Identify which cell holds the provided text, then report its [X, Y] central coordinate. 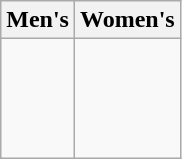
Men's [38, 20]
Women's [127, 20]
